Output the (x, y) coordinate of the center of the cell containing the given text.  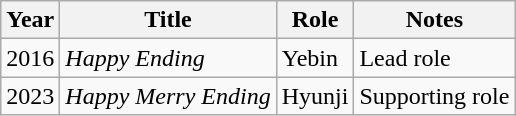
Hyunji (315, 96)
Year (30, 20)
Lead role (434, 58)
Notes (434, 20)
2016 (30, 58)
Role (315, 20)
Title (168, 20)
Happy Ending (168, 58)
2023 (30, 96)
Yebin (315, 58)
Happy Merry Ending (168, 96)
Supporting role (434, 96)
